Detect which cell encompasses the target text, then output its (X, Y) center coordinate. 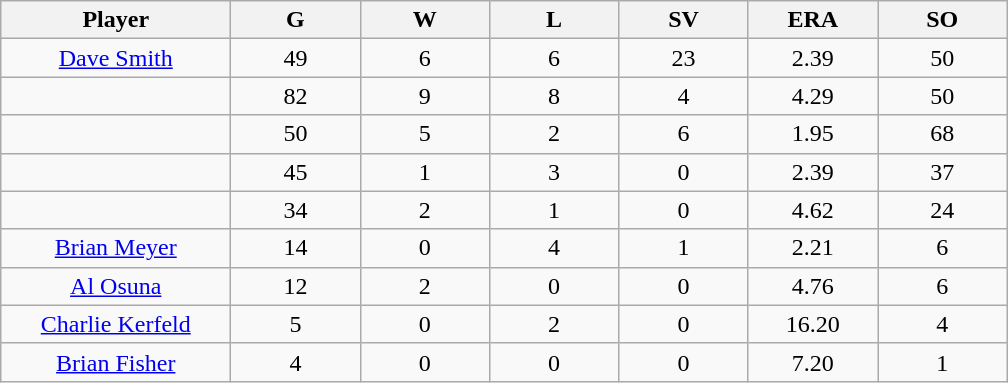
82 (296, 96)
68 (942, 134)
2.21 (812, 248)
G (296, 20)
W (424, 20)
4.62 (812, 210)
34 (296, 210)
Player (116, 20)
Brian Fisher (116, 362)
16.20 (812, 324)
7.20 (812, 362)
14 (296, 248)
9 (424, 96)
4.76 (812, 286)
24 (942, 210)
Brian Meyer (116, 248)
Dave Smith (116, 58)
4.29 (812, 96)
Charlie Kerfeld (116, 324)
ERA (812, 20)
37 (942, 172)
45 (296, 172)
SV (684, 20)
Al Osuna (116, 286)
49 (296, 58)
SO (942, 20)
23 (684, 58)
12 (296, 286)
L (554, 20)
3 (554, 172)
8 (554, 96)
1.95 (812, 134)
